Search for the cell housing the specified text and yield its (x, y) center coordinate. 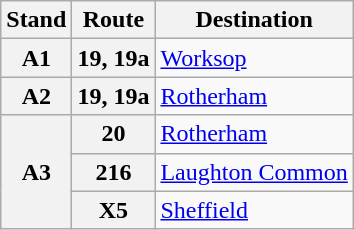
20 (114, 134)
Sheffield (254, 210)
216 (114, 172)
A2 (36, 96)
Destination (254, 20)
X5 (114, 210)
Worksop (254, 58)
Stand (36, 20)
Route (114, 20)
A1 (36, 58)
Laughton Common (254, 172)
A3 (36, 172)
